Extract the (x, y) coordinate from the center of the cell holding the provided text.  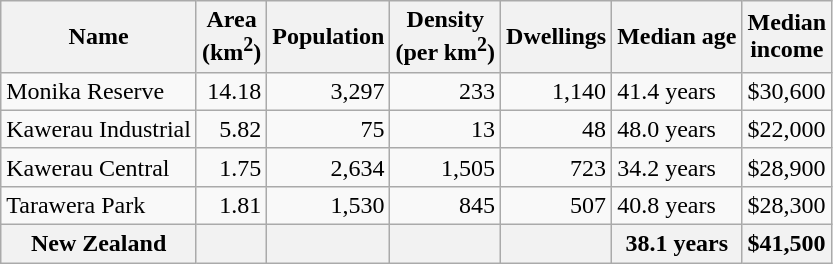
75 (328, 129)
$41,500 (787, 244)
723 (556, 167)
2,634 (328, 167)
Dwellings (556, 37)
Kawerau Central (99, 167)
$30,600 (787, 91)
$22,000 (787, 129)
1,505 (446, 167)
845 (446, 205)
Population (328, 37)
1.81 (231, 205)
Median age (677, 37)
48.0 years (677, 129)
Medianincome (787, 37)
New Zealand (99, 244)
1,140 (556, 91)
$28,300 (787, 205)
507 (556, 205)
40.8 years (677, 205)
38.1 years (677, 244)
233 (446, 91)
13 (446, 129)
48 (556, 129)
41.4 years (677, 91)
Density(per km2) (446, 37)
1,530 (328, 205)
5.82 (231, 129)
Tarawera Park (99, 205)
Kawerau Industrial (99, 129)
14.18 (231, 91)
$28,900 (787, 167)
1.75 (231, 167)
3,297 (328, 91)
Area(km2) (231, 37)
Name (99, 37)
34.2 years (677, 167)
Monika Reserve (99, 91)
